Return (x, y) of the center of cell containing provided text 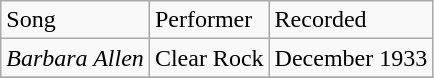
Performer (209, 20)
Clear Rock (209, 58)
Recorded (351, 20)
December 1933 (351, 58)
Barbara Allen (76, 58)
Song (76, 20)
